Provide the [X, Y] coordinate of the cell's center where the given text is located.  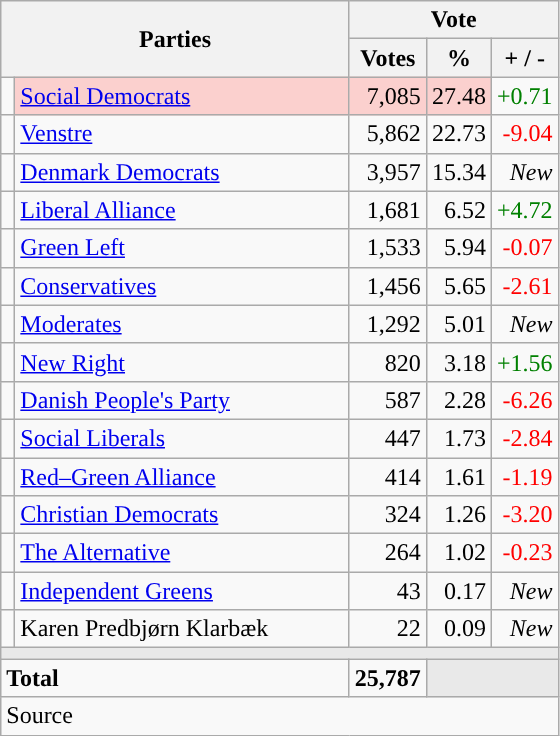
Liberal Alliance [182, 210]
5.65 [458, 286]
25,787 [388, 678]
+1.56 [524, 362]
5.01 [458, 324]
264 [388, 553]
-9.04 [524, 134]
-1.19 [524, 477]
Votes [388, 58]
-3.20 [524, 515]
5,862 [388, 134]
0.17 [458, 591]
-2.61 [524, 286]
324 [388, 515]
Red–Green Alliance [182, 477]
820 [388, 362]
Danish People's Party [182, 400]
1.02 [458, 553]
Moderates [182, 324]
27.48 [458, 96]
447 [388, 438]
+4.72 [524, 210]
15.34 [458, 172]
Vote [454, 20]
6.52 [458, 210]
Denmark Democrats [182, 172]
2.28 [458, 400]
3.18 [458, 362]
Venstre [182, 134]
Independent Greens [182, 591]
% [458, 58]
1,292 [388, 324]
Green Left [182, 248]
3,957 [388, 172]
587 [388, 400]
-6.26 [524, 400]
1,456 [388, 286]
Source [280, 716]
1.26 [458, 515]
7,085 [388, 96]
Social Liberals [182, 438]
-0.23 [524, 553]
0.09 [458, 629]
Karen Predbjørn Klarbæk [182, 629]
414 [388, 477]
+ / - [524, 58]
Parties [176, 39]
Social Democrats [182, 96]
The Alternative [182, 553]
Total [176, 678]
1,681 [388, 210]
Christian Democrats [182, 515]
Conservatives [182, 286]
-2.84 [524, 438]
22.73 [458, 134]
+0.71 [524, 96]
5.94 [458, 248]
1,533 [388, 248]
New Right [182, 362]
1.73 [458, 438]
22 [388, 629]
1.61 [458, 477]
43 [388, 591]
-0.07 [524, 248]
